Locate the cell with the specified text and output its [x, y] center coordinate. 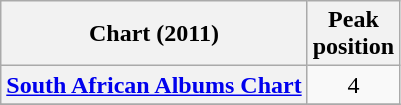
South African Albums Chart [154, 85]
4 [353, 85]
Peakposition [353, 34]
Chart (2011) [154, 34]
